Detect which cell encompasses the target text, then output its [X, Y] center coordinate. 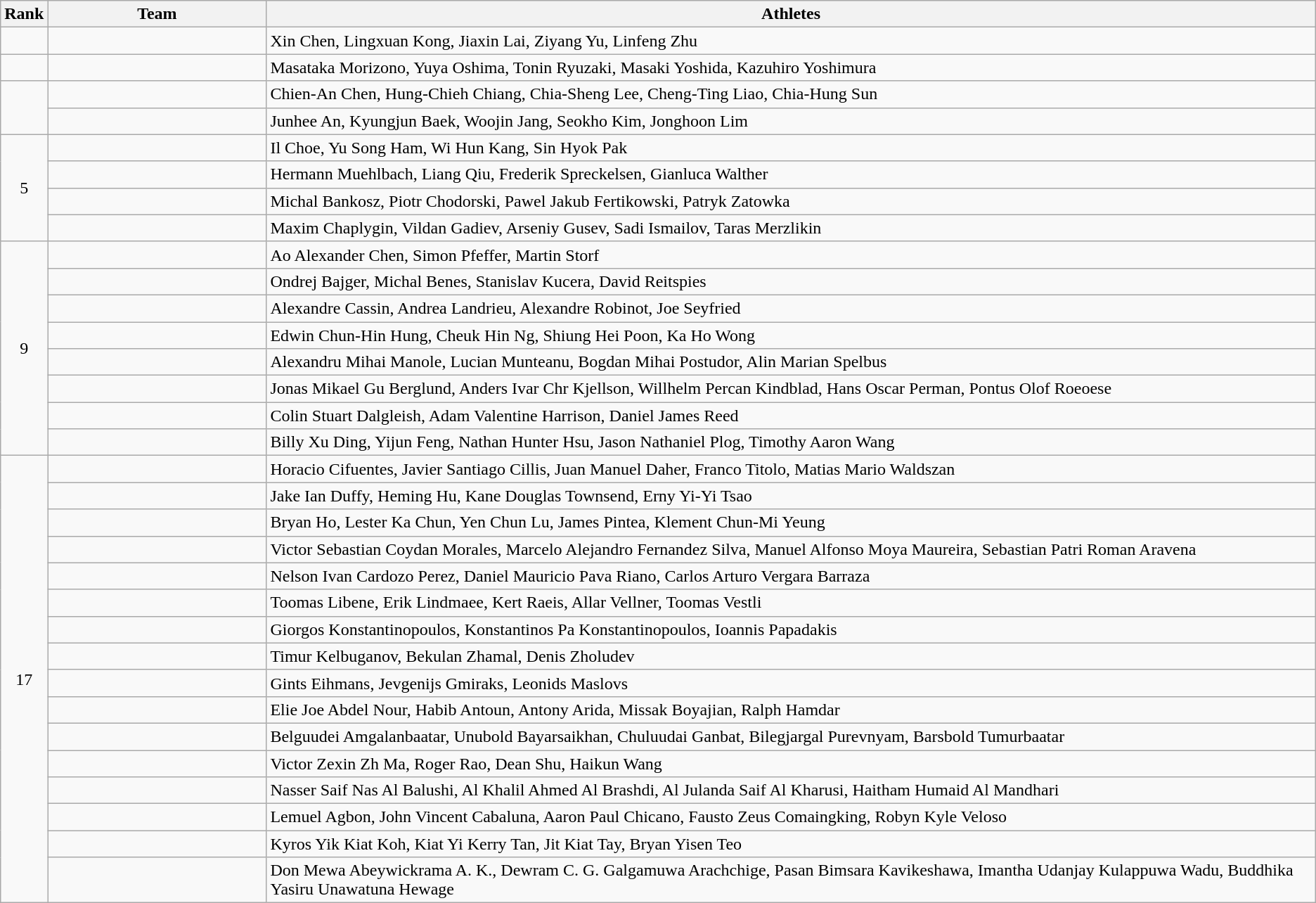
Nelson Ivan Cardozo Perez, Daniel Mauricio Pava Riano, Carlos Arturo Vergara Barraza [791, 576]
Masataka Morizono, Yuya Oshima, Tonin Ryuzaki, Masaki Yoshida, Kazuhiro Yoshimura [791, 68]
17 [24, 679]
Alexandre Cassin, Andrea Landrieu, Alexandre Robinot, Joe Seyfried [791, 308]
Gints Eihmans, Jevgenijs Gmiraks, Leonids Maslovs [791, 683]
Giorgos Konstantinopoulos, Konstantinos Pa Konstantinopoulos, Ioannis Papadakis [791, 629]
Timur Kelbuganov, Bekulan Zhamal, Denis Zholudev [791, 656]
Chien-An Chen, Hung-Chieh Chiang, Chia-Sheng Lee, Cheng-Ting Liao, Chia-Hung Sun [791, 94]
Alexandru Mihai Manole, Lucian Munteanu, Bogdan Mihai Postudor, Alin Marian Spelbus [791, 362]
Kyros Yik Kiat Koh, Kiat Yi Kerry Tan, Jit Kiat Tay, Bryan Yisen Teo [791, 844]
Junhee An, Kyungjun Baek, Woojin Jang, Seokho Kim, Jonghoon Lim [791, 121]
Jonas Mikael Gu Berglund, Anders Ivar Chr Kjellson, Willhelm Percan Kindblad, Hans Oscar Perman, Pontus Olof Roeoese [791, 389]
Hermann Muehlbach, Liang Qiu, Frederik Spreckelsen, Gianluca Walther [791, 174]
Team [157, 14]
Athletes [791, 14]
Victor Sebastian Coydan Morales, Marcelo Alejandro Fernandez Silva, Manuel Alfonso Moya Maureira, Sebastian Patri Roman Aravena [791, 549]
Il Choe, Yu Song Ham, Wi Hun Kang, Sin Hyok Pak [791, 148]
Lemuel Agbon, John Vincent Cabaluna, Aaron Paul Chicano, Fausto Zeus Comaingking, Robyn Kyle Veloso [791, 817]
Jake Ian Duffy, Heming Hu, Kane Douglas Townsend, Erny Yi-Yi Tsao [791, 496]
Horacio Cifuentes, Javier Santiago Cillis, Juan Manuel Daher, Franco Titolo, Matias Mario Waldszan [791, 469]
Edwin Chun-Hin Hung, Cheuk Hin Ng, Shiung Hei Poon, Ka Ho Wong [791, 335]
Bryan Ho, Lester Ka Chun, Yen Chun Lu, James Pintea, Klement Chun-Mi Yeung [791, 523]
Rank [24, 14]
Ondrej Bajger, Michal Benes, Stanislav Kucera, David Reitspies [791, 281]
Ao Alexander Chen, Simon Pfeffer, Martin Storf [791, 255]
9 [24, 348]
5 [24, 188]
Billy Xu Ding, Yijun Feng, Nathan Hunter Hsu, Jason Nathaniel Plog, Timothy Aaron Wang [791, 442]
Michal Bankosz, Piotr Chodorski, Pawel Jakub Fertikowski, Patryk Zatowka [791, 201]
Maxim Chaplygin, Vildan Gadiev, Arseniy Gusev, Sadi Ismailov, Taras Merzlikin [791, 228]
Xin Chen, Lingxuan Kong, Jiaxin Lai, Ziyang Yu, Linfeng Zhu [791, 41]
Toomas Libene, Erik Lindmaee, Kert Raeis, Allar Vellner, Toomas Vestli [791, 603]
Belguudei Amgalanbaatar, Unubold Bayarsaikhan, Chuluudai Ganbat, Bilegjargal Purevnyam, Barsbold Tumurbaatar [791, 736]
Victor Zexin Zh Ma, Roger Rao, Dean Shu, Haikun Wang [791, 763]
Colin Stuart Dalgleish, Adam Valentine Harrison, Daniel James Reed [791, 416]
Elie Joe Abdel Nour, Habib Antoun, Antony Arida, Missak Boyajian, Ralph Hamdar [791, 710]
Nasser Saif Nas Al Balushi, Al Khalil Ahmed Al Brashdi, Al Julanda Saif Al Kharusi, Haitham Humaid Al Mandhari [791, 790]
